From the cell containing the given text, extract its center point as [X, Y] coordinate. 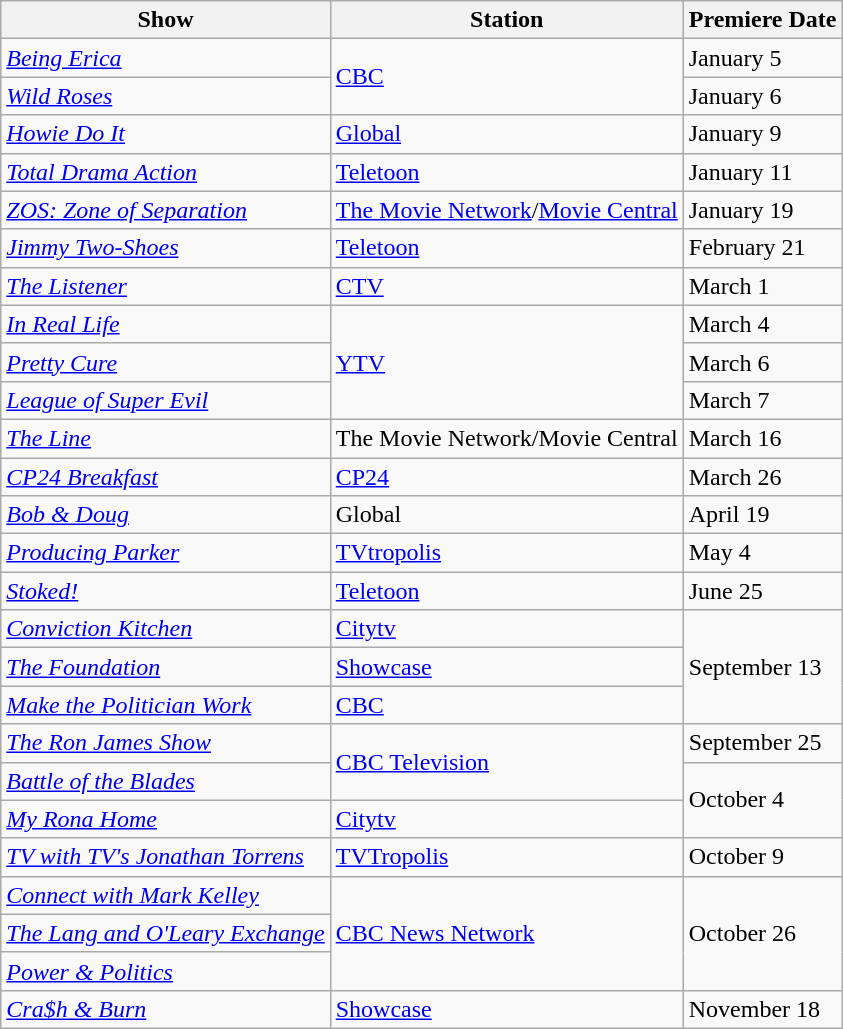
CBC News Network [506, 933]
Cra$h & Burn [166, 1009]
June 25 [762, 591]
January 5 [762, 58]
March 26 [762, 477]
September 13 [762, 667]
Power & Politics [166, 971]
January 19 [762, 210]
January 6 [762, 96]
October 9 [762, 857]
TVtropolis [506, 553]
Being Erica [166, 58]
ZOS: Zone of Separation [166, 210]
Conviction Kitchen [166, 629]
March 6 [762, 362]
March 7 [762, 400]
October 4 [762, 800]
October 26 [762, 933]
YTV [506, 362]
Wild Roses [166, 96]
Bob & Doug [166, 515]
Make the Politician Work [166, 705]
Show [166, 20]
CTV [506, 286]
January 11 [762, 172]
The Foundation [166, 667]
November 18 [762, 1009]
Stoked! [166, 591]
The Lang and O'Leary Exchange [166, 933]
TVTropolis [506, 857]
The Line [166, 438]
Station [506, 20]
March 4 [762, 324]
TV with TV's Jonathan Torrens [166, 857]
March 1 [762, 286]
February 21 [762, 248]
CP24 [506, 477]
League of Super Evil [166, 400]
In Real Life [166, 324]
September 25 [762, 743]
Pretty Cure [166, 362]
May 4 [762, 553]
Premiere Date [762, 20]
March 16 [762, 438]
The Ron James Show [166, 743]
April 19 [762, 515]
Connect with Mark Kelley [166, 895]
Battle of the Blades [166, 781]
The Listener [166, 286]
January 9 [762, 134]
Howie Do It [166, 134]
My Rona Home [166, 819]
CP24 Breakfast [166, 477]
Jimmy Two-Shoes [166, 248]
Producing Parker [166, 553]
CBC Television [506, 762]
Total Drama Action [166, 172]
